From the cell containing the given text, extract its center point as (x, y) coordinate. 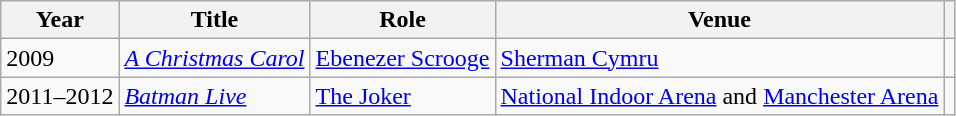
National Indoor Arena and Manchester Arena (720, 96)
Ebenezer Scrooge (402, 58)
The Joker (402, 96)
2011–2012 (60, 96)
Sherman Cymru (720, 58)
Title (214, 20)
Batman Live (214, 96)
Role (402, 20)
2009 (60, 58)
A Christmas Carol (214, 58)
Venue (720, 20)
Year (60, 20)
